Locate the cell with the specified text and output its [x, y] center coordinate. 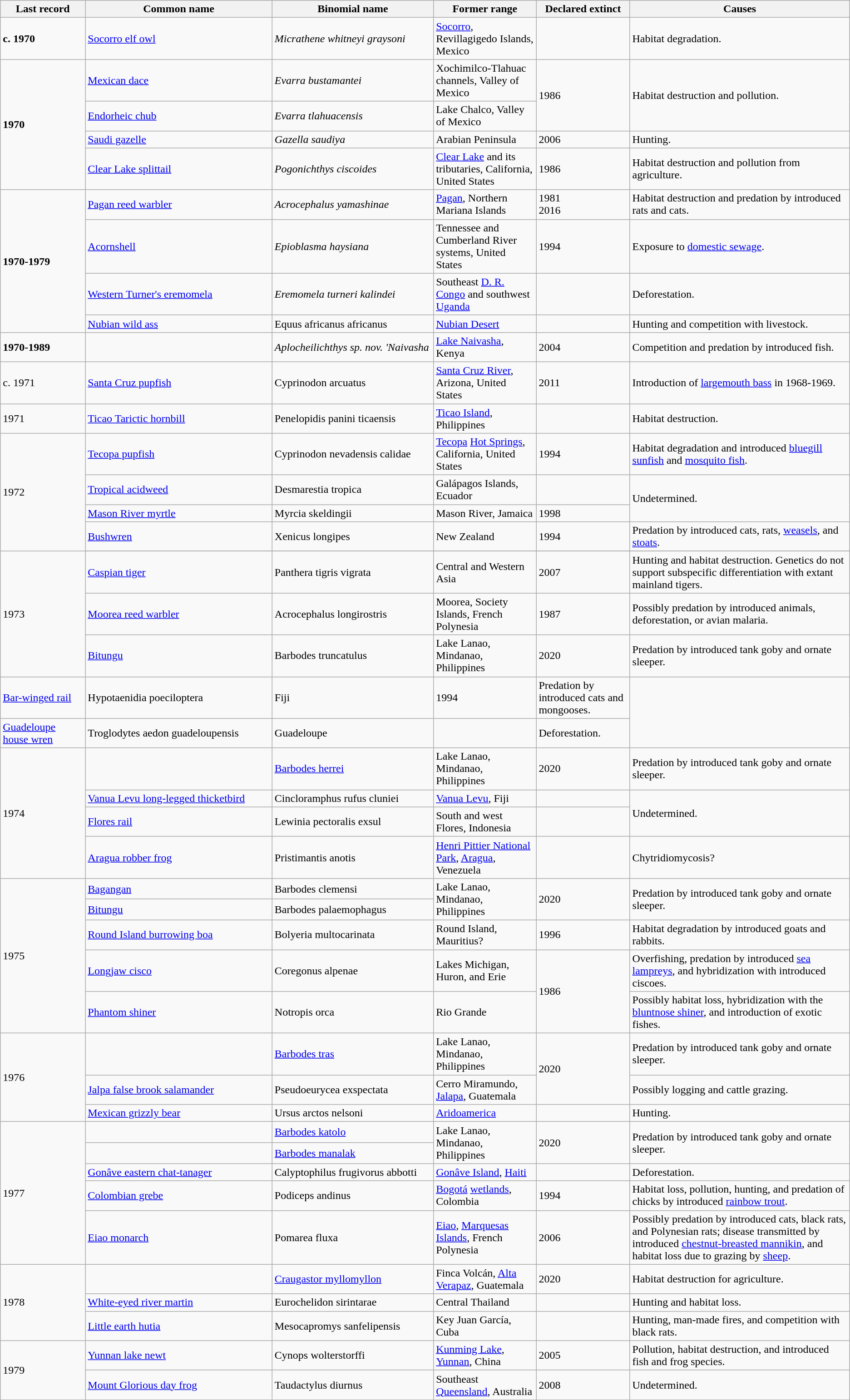
Caspian tiger [179, 572]
Nubian wild ass [179, 324]
New Zealand [485, 536]
Hunting and competition with livestock. [740, 324]
Hunting and habitat destruction. Genetics do not support subspecific differentiation with extant mainland tigers. [740, 572]
Aplocheilichthys sp. nov. 'Naivasha [352, 347]
Ursus arctos nelsoni [352, 1113]
1974 [43, 813]
Key Juan García, Cuba [485, 1326]
Nubian Desert [485, 324]
Eiao, Marquesas Islands, French Polynesia [485, 1237]
1987 [583, 614]
Round Island burrowing boa [179, 935]
Gonâve Island, Haiti [485, 1172]
Barbodes truncatulus [352, 656]
Podiceps andinus [352, 1195]
Causes [740, 9]
Bogotá wetlands, Colombia [485, 1195]
Central Thailand [485, 1302]
Socorro, Revillagigedo Islands, Mexico [485, 39]
1996 [583, 935]
Cyprinodon arcuatus [352, 383]
Endorheic chub [179, 116]
Habitat loss, pollution, hunting, and predation of chicks by introduced rainbow trout. [740, 1195]
Penelopidis panini ticaensis [352, 418]
Tennessee and Cumberland River systems, United States [485, 246]
Bolyeria multocarinata [352, 935]
1977 [43, 1193]
Binomial name [352, 9]
Ticao Tarictic hornbill [179, 418]
Barbodes clemensi [352, 889]
Possibly habitat loss, hybridization with the bluntnose shiner, and introduction of exotic fishes. [740, 1012]
Guadeloupe house wren [43, 733]
Xochimilco-Tlahuac channels, Valley of Mexico [485, 80]
Clear Lake and its tributaries, California, United States [485, 169]
Evarra bustamantei [352, 80]
Barbodes manalak [352, 1153]
Possibly predation by introduced animals, deforestation, or avian malaria. [740, 614]
Barbodes palaemophagus [352, 909]
Socorro elf owl [179, 39]
Habitat destruction and predation by introduced rats and cats. [740, 204]
Lakes Michigan, Huron, and Erie [485, 970]
Common name [179, 9]
Epioblasma haysiana [352, 246]
Pagan, Northern Mariana Islands [485, 204]
Pseudoeurycea exspectata [352, 1090]
1971 [43, 418]
Lake Chalco, Valley of Mexico [485, 116]
Acrocephalus yamashinae [352, 204]
Cincloramphus rufus cluniei [352, 798]
19812016 [583, 204]
Mesocapromys sanfelipensis [352, 1326]
Exposure to domestic sewage. [740, 246]
Fiji [352, 698]
Desmarestia tropica [352, 490]
Panthera tigris vigrata [352, 572]
Taudactylus diurnus [352, 1385]
Mason River myrtle [179, 513]
Eurochelidon sirintarae [352, 1302]
Guadeloupe [352, 733]
Introduction of largemouth bass in 1968-1969. [740, 383]
Southeast D. R. Congo and southwest Uganda [485, 294]
Moorea, Society Islands, French Polynesia [485, 614]
Overfishing, predation by introduced sea lampreys, and hybridization with introduced ciscoes. [740, 970]
Troglodytes aedon guadeloupensis [179, 733]
Barbodes herrei [352, 769]
Southeast Queensland, Australia [485, 1385]
Pomarea fluxa [352, 1237]
Chytridiomycosis? [740, 857]
Pagan reed warbler [179, 204]
1976 [43, 1077]
Colombian grebe [179, 1195]
Mason River, Jamaica [485, 513]
Craugastor myllomyllon [352, 1279]
Gazella saudiya [352, 139]
Flores rail [179, 821]
Predation by introduced cats, rats, weasels, and stoats. [740, 536]
Eiao monarch [179, 1237]
Habitat destruction and pollution. [740, 95]
1970 [43, 124]
Habitat degradation. [740, 39]
Aridoamerica [485, 1113]
Cerro Miramundo, Jalapa, Guatemala [485, 1090]
Notropis orca [352, 1012]
Mexican grizzly bear [179, 1113]
1975 [43, 956]
Former range [485, 9]
Santa Cruz River, Arizona, United States [485, 383]
Gonâve eastern chat-tanager [179, 1172]
Cyprinodon nevadensis calidae [352, 454]
Predation by introduced cats and mongooses. [583, 698]
Moorea reed warbler [179, 614]
Phantom shiner [179, 1012]
Central and Western Asia [485, 572]
Kunming Lake, Yunnan, China [485, 1355]
c. 1971 [43, 383]
Mount Glorious day frog [179, 1385]
Equus africanus africanus [352, 324]
Clear Lake splittail [179, 169]
Arabian Peninsula [485, 139]
2011 [583, 383]
Santa Cruz pupfish [179, 383]
Cynops wolterstorffi [352, 1355]
2005 [583, 1355]
White-eyed river martin [179, 1302]
Mexican dace [179, 80]
Myrcia skeldingii [352, 513]
Hunting and habitat loss. [740, 1302]
Xenicus longipes [352, 536]
Lake Naivasha, Kenya [485, 347]
Habitat degradation by introduced goats and rabbits. [740, 935]
Habitat degradation and introduced bluegill sunfish and mosquito fish. [740, 454]
Round Island, Mauritius? [485, 935]
Yunnan lake newt [179, 1355]
Little earth hutia [179, 1326]
Eremomela turneri kalindei [352, 294]
Calyptophilus frugivorus abbotti [352, 1172]
Longjaw cisco [179, 970]
Bagangan [179, 889]
Tecopa Hot Springs, California, United States [485, 454]
1970-1979 [43, 261]
1979 [43, 1370]
Henri Pittier National Park, Aragua, Venezuela [485, 857]
Competition and predation by introduced fish. [740, 347]
Barbodes katolo [352, 1132]
Bushwren [179, 536]
Aragua robber frog [179, 857]
Saudi gazelle [179, 139]
Hypotaenidia poeciloptera [179, 698]
Declared extinct [583, 9]
Acrocephalus longirostris [352, 614]
Galápagos Islands, Ecuador [485, 490]
2007 [583, 572]
Habitat destruction for agriculture. [740, 1279]
Tropical acidweed [179, 490]
Ticao Island, Philippines [485, 418]
1998 [583, 513]
2004 [583, 347]
Lewinia pectoralis exsul [352, 821]
Pristimantis anotis [352, 857]
1973 [43, 614]
Evarra tlahuacensis [352, 116]
Bar-winged rail [43, 698]
Barbodes tras [352, 1054]
1978 [43, 1302]
Last record [43, 9]
Jalpa false brook salamander [179, 1090]
Micrathene whitneyi graysoni [352, 39]
Vanua Levu long-legged thicketbird [179, 798]
Western Turner's eremomela [179, 294]
Possibly logging and cattle grazing. [740, 1090]
Habitat destruction. [740, 418]
2008 [583, 1385]
1972 [43, 492]
Hunting, man-made fires, and competition with black rats. [740, 1326]
Tecopa pupfish [179, 454]
c. 1970 [43, 39]
Vanua Levu, Fiji [485, 798]
Coregonus alpenae [352, 970]
1970-1989 [43, 347]
Rio Grande [485, 1012]
Finca Volcán, Alta Verapaz, Guatemala [485, 1279]
Pogonichthys ciscoides [352, 169]
Pollution, habitat destruction, and introduced fish and frog species. [740, 1355]
South and west Flores, Indonesia [485, 821]
Habitat destruction and pollution from agriculture. [740, 169]
Acornshell [179, 246]
